Identify which cell holds the provided text, then report its [X, Y] central coordinate. 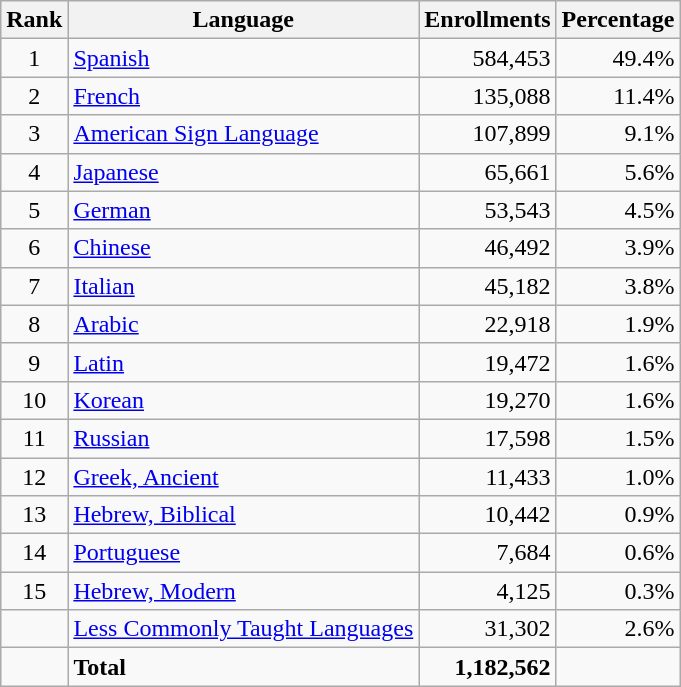
German [244, 210]
31,302 [488, 629]
1 [34, 58]
3 [34, 134]
45,182 [488, 286]
0.3% [618, 591]
11,433 [488, 477]
Italian [244, 286]
10,442 [488, 515]
American Sign Language [244, 134]
13 [34, 515]
11 [34, 438]
4,125 [488, 591]
11.4% [618, 96]
Portuguese [244, 553]
46,492 [488, 248]
4.5% [618, 210]
107,899 [488, 134]
17,598 [488, 438]
Rank [34, 20]
14 [34, 553]
7,684 [488, 553]
10 [34, 400]
1,182,562 [488, 667]
Russian [244, 438]
Language [244, 20]
19,270 [488, 400]
7 [34, 286]
1.5% [618, 438]
3.8% [618, 286]
8 [34, 324]
15 [34, 591]
0.9% [618, 515]
5.6% [618, 172]
0.6% [618, 553]
1.0% [618, 477]
9.1% [618, 134]
135,088 [488, 96]
Arabic [244, 324]
Less Commonly Taught Languages [244, 629]
65,661 [488, 172]
Korean [244, 400]
6 [34, 248]
2.6% [618, 629]
22,918 [488, 324]
584,453 [488, 58]
Total [244, 667]
Spanish [244, 58]
Chinese [244, 248]
49.4% [618, 58]
9 [34, 362]
53,543 [488, 210]
Hebrew, Biblical [244, 515]
19,472 [488, 362]
Greek, Ancient [244, 477]
5 [34, 210]
Percentage [618, 20]
Hebrew, Modern [244, 591]
Enrollments [488, 20]
12 [34, 477]
Latin [244, 362]
4 [34, 172]
3.9% [618, 248]
Japanese [244, 172]
French [244, 96]
2 [34, 96]
1.9% [618, 324]
